Search for the cell housing the specified text and yield its (x, y) center coordinate. 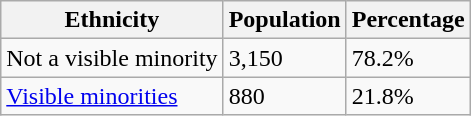
Ethnicity (112, 20)
Visible minorities (112, 96)
Not a visible minority (112, 58)
Population (284, 20)
3,150 (284, 58)
21.8% (408, 96)
Percentage (408, 20)
78.2% (408, 58)
880 (284, 96)
